Return (x, y) of the center of cell containing provided text 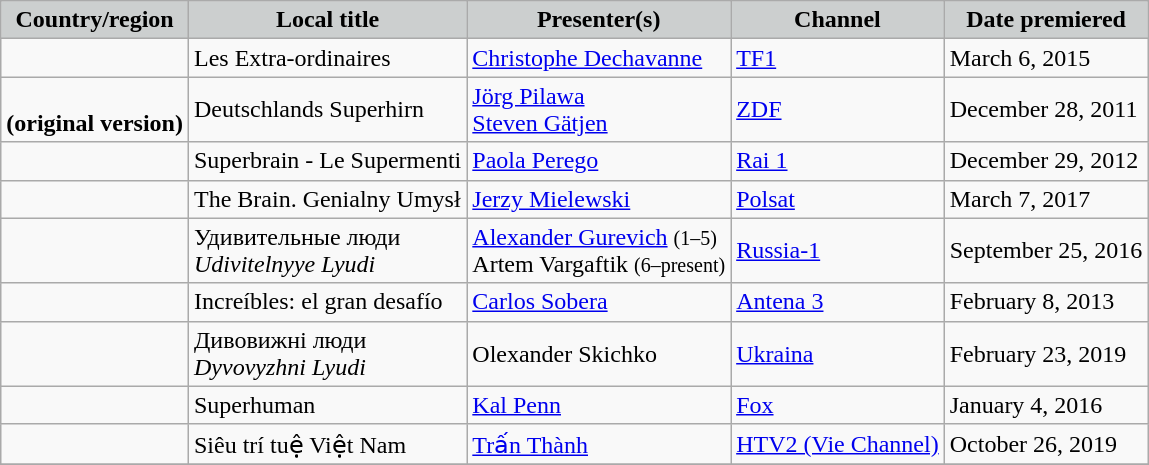
Superhuman (327, 405)
Olexander Skichko (599, 354)
Channel (838, 20)
October 26, 2019 (1046, 444)
Дивовижні людиDyvovyzhni Lyudi (327, 354)
Russia-1 (838, 250)
Rai 1 (838, 161)
Trấn Thành (599, 444)
February 23, 2019 (1046, 354)
March 6, 2015 (1046, 58)
TF1 (838, 58)
Kal Penn (599, 405)
Paola Perego (599, 161)
Jerzy Mielewski (599, 199)
Fox (838, 405)
Christophe Dechavanne (599, 58)
ZDF (838, 110)
HTV2 (Vie Channel) (838, 444)
Carlos Sobera (599, 302)
Country/region (95, 20)
Antena 3 (838, 302)
Increíbles: el gran desafío (327, 302)
(original version) (95, 110)
Deutschlands Superhirn (327, 110)
March 7, 2017 (1046, 199)
January 4, 2016 (1046, 405)
September 25, 2016 (1046, 250)
Ukraina (838, 354)
Удивительные людиUdivitelnyye Lyudi (327, 250)
December 29, 2012 (1046, 161)
February 8, 2013 (1046, 302)
Alexander Gurevich (1–5)Artem Vargaftik (6–present) (599, 250)
The Brain. Genialny Umysł (327, 199)
Polsat (838, 199)
Jörg Pilawa Steven Gätjen (599, 110)
December 28, 2011 (1046, 110)
Date premiered (1046, 20)
Superbrain - Le Supermenti (327, 161)
Siêu trí tuệ Việt Nam (327, 444)
Presenter(s) (599, 20)
Les Extra-ordinaires (327, 58)
Local title (327, 20)
